Pinpoint the cell where the given text exists, returning its [x, y] midpoint coordinate. 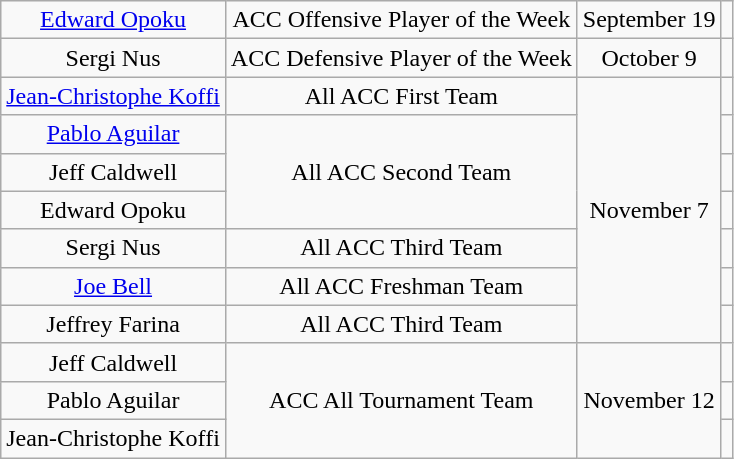
ACC All Tournament Team [401, 400]
ACC Defensive Player of the Week [401, 58]
November 7 [649, 210]
All ACC Second Team [401, 172]
Jeffrey Farina [114, 324]
Joe Bell [114, 286]
October 9 [649, 58]
All ACC First Team [401, 96]
All ACC Freshman Team [401, 286]
November 12 [649, 400]
ACC Offensive Player of the Week [401, 20]
September 19 [649, 20]
